Find where the given text appears and provide that cell's center as [X, Y] coordinate. 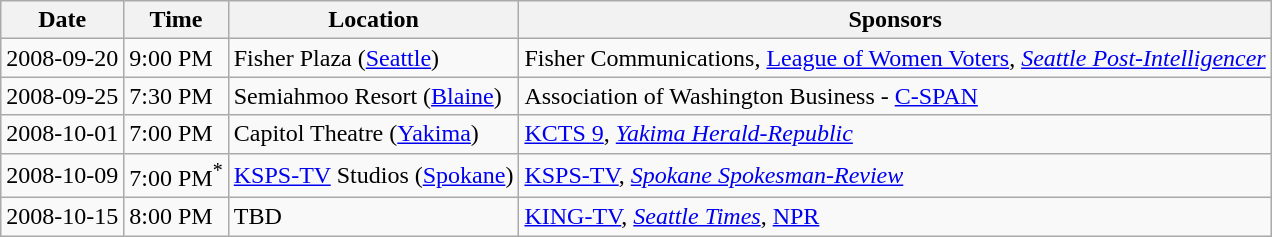
7:00 PM [176, 134]
Fisher Plaza (Seattle) [374, 58]
9:00 PM [176, 58]
7:30 PM [176, 96]
Location [374, 20]
2008-10-15 [62, 217]
8:00 PM [176, 217]
Semiahmoo Resort (Blaine) [374, 96]
Association of Washington Business - C-SPAN [895, 96]
Fisher Communications, League of Women Voters, Seattle Post-Intelligencer [895, 58]
Date [62, 20]
KSPS-TV, Spokane Spokesman-Review [895, 176]
2008-10-01 [62, 134]
KCTS 9, Yakima Herald-Republic [895, 134]
KSPS-TV Studios (Spokane) [374, 176]
KING-TV, Seattle Times, NPR [895, 217]
Capitol Theatre (Yakima) [374, 134]
Sponsors [895, 20]
2008-09-20 [62, 58]
2008-10-09 [62, 176]
7:00 PM* [176, 176]
TBD [374, 217]
Time [176, 20]
2008-09-25 [62, 96]
